Pinpoint the cell where the given text exists, returning its [x, y] midpoint coordinate. 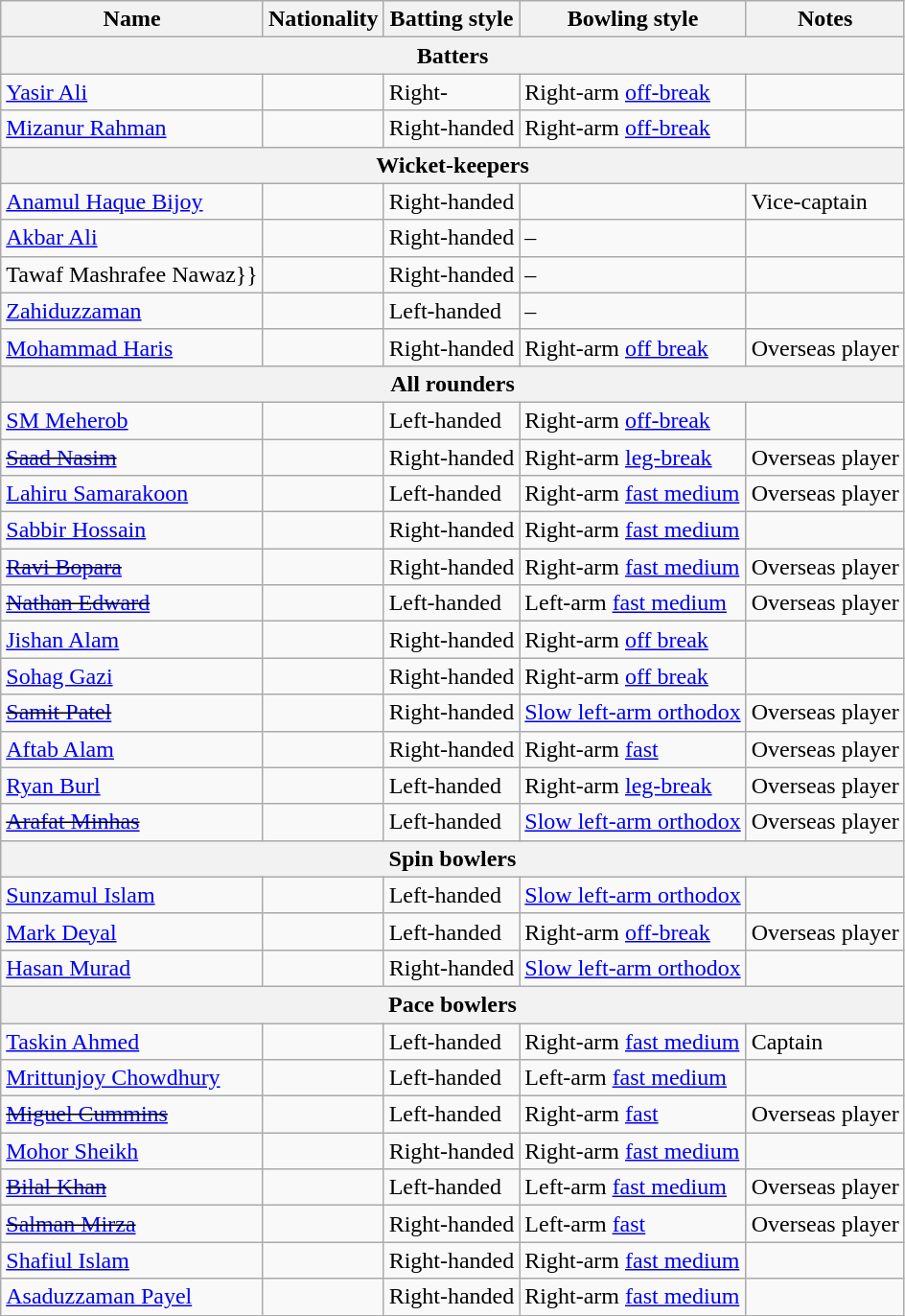
Zahiduzzaman [132, 311]
Aftab Alam [132, 749]
Miguel Cummins [132, 1115]
Vice-captain [824, 201]
Notes [824, 19]
Bowling style [633, 19]
Akbar Ali [132, 238]
Sohag Gazi [132, 676]
Pace bowlers [452, 1004]
Shafiul Islam [132, 1260]
Hasan Murad [132, 968]
Asaduzzaman Payel [132, 1297]
Nationality [323, 19]
Mohor Sheikh [132, 1151]
Mark Deyal [132, 931]
Yasir Ali [132, 92]
Samit Patel [132, 713]
Sunzamul Islam [132, 895]
Saad Nasim [132, 458]
Mizanur Rahman [132, 129]
Jishan Alam [132, 640]
Left-arm fast [633, 1224]
Tawaf Mashrafee Nawaz}} [132, 274]
Batters [452, 56]
Ryan Burl [132, 786]
Wicket-keepers [452, 165]
SM Meherob [132, 420]
Right- [452, 92]
Captain [824, 1041]
Mrittunjoy Chowdhury [132, 1078]
Ravi Bopara [132, 567]
Salman Mirza [132, 1224]
Mohammad Haris [132, 347]
Anamul Haque Bijoy [132, 201]
Lahiru Samarakoon [132, 494]
Bilal Khan [132, 1187]
Arafat Minhas [132, 822]
Spin bowlers [452, 858]
Nathan Edward [132, 603]
Batting style [452, 19]
Name [132, 19]
Sabbir Hossain [132, 530]
All rounders [452, 384]
Taskin Ahmed [132, 1041]
